Capture the cell that displays the provided text and extract its [x, y] central coordinate. 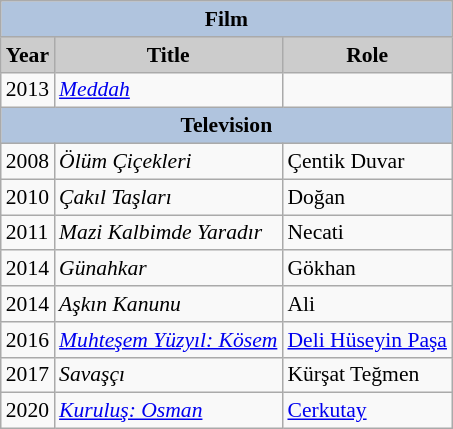
Günahkar [168, 269]
2016 [28, 340]
2013 [28, 90]
Necati [367, 233]
Savaşçı [168, 375]
2010 [28, 197]
Title [168, 55]
2020 [28, 411]
Mazi Kalbimde Yaradır [168, 233]
Muhteşem Yüzyıl: Kösem [168, 340]
Kuruluş: Osman [168, 411]
Gökhan [367, 269]
Film [226, 19]
Meddah [168, 90]
Çentik Duvar [367, 162]
Doğan [367, 197]
Kürşat Teğmen [367, 375]
Television [226, 126]
2011 [28, 233]
2017 [28, 375]
Cerkutay [367, 411]
Ölüm Çiçekleri [168, 162]
Aşkın Kanunu [168, 304]
Çakıl Taşları [168, 197]
Year [28, 55]
Ali [367, 304]
Role [367, 55]
2008 [28, 162]
Deli Hüseyin Paşa [367, 340]
